Extract the (x, y) coordinate from the center of the cell holding the provided text.  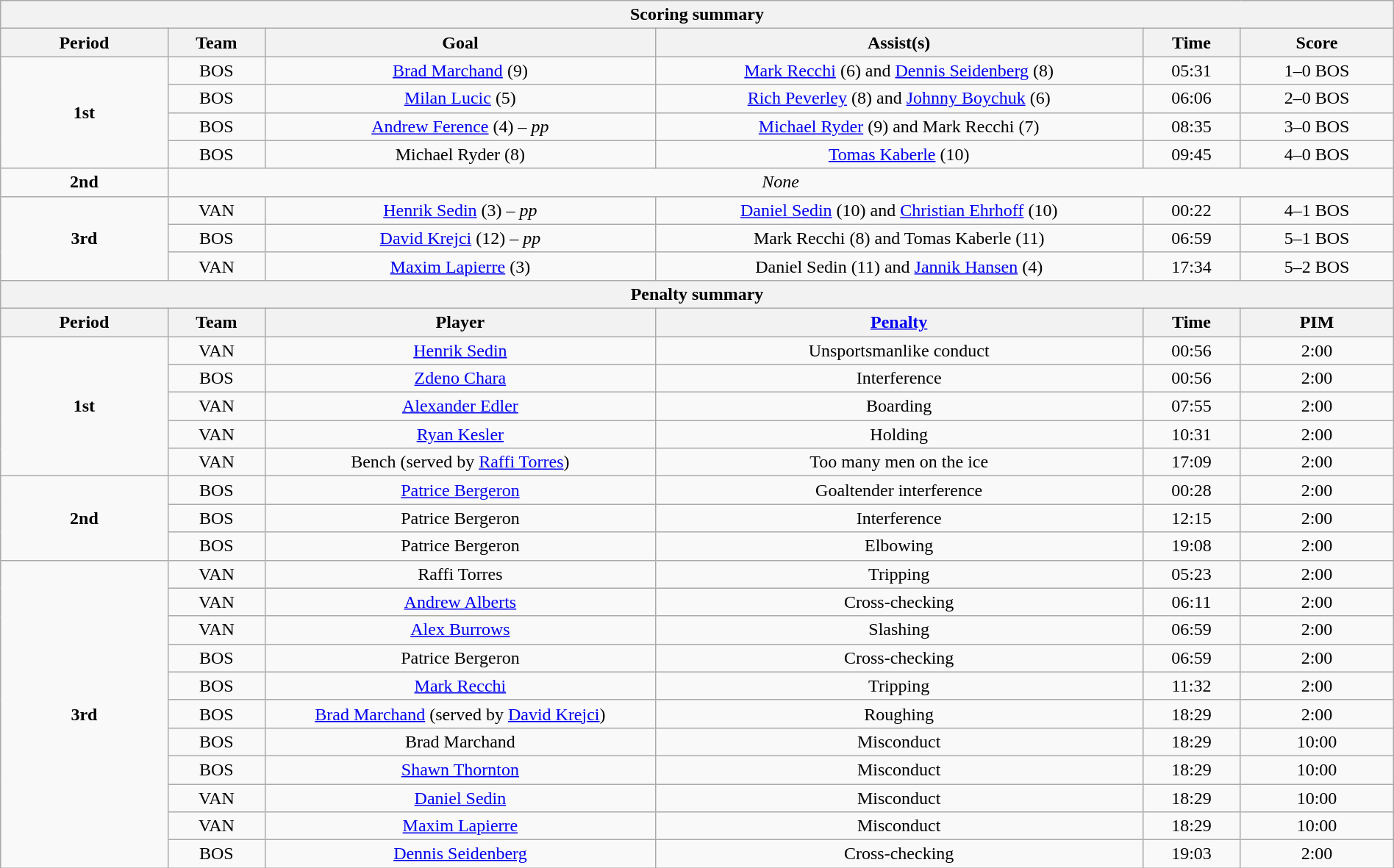
Henrik Sedin (3) – pp (460, 210)
3–0 BOS (1317, 126)
11:32 (1191, 686)
19:08 (1191, 546)
Goaltender interference (898, 490)
07:55 (1191, 406)
10:31 (1191, 434)
PIM (1317, 322)
12:15 (1191, 518)
Mark Recchi (6) and Dennis Seidenberg (8) (898, 71)
Andrew Ference (4) – pp (460, 126)
5–1 BOS (1317, 238)
Mark Recchi (8) and Tomas Kaberle (11) (898, 238)
17:34 (1191, 266)
06:11 (1191, 602)
Alex Burrows (460, 630)
Brad Marchand (460, 742)
Shawn Thornton (460, 770)
Scoring summary (697, 15)
Dennis Seidenberg (460, 854)
Henrik Sedin (460, 351)
Roughing (898, 714)
Maxim Lapierre (3) (460, 266)
Michael Ryder (9) and Mark Recchi (7) (898, 126)
Too many men on the ice (898, 462)
Elbowing (898, 546)
Michael Ryder (8) (460, 154)
00:22 (1191, 210)
Brad Marchand (served by David Krejci) (460, 714)
Unsportsmanlike conduct (898, 351)
Alexander Edler (460, 406)
None (781, 182)
Ryan Kesler (460, 434)
17:09 (1191, 462)
Tomas Kaberle (10) (898, 154)
Daniel Sedin (460, 797)
Mark Recchi (460, 686)
Holding (898, 434)
1–0 BOS (1317, 71)
Raffi Torres (460, 574)
19:03 (1191, 854)
05:23 (1191, 574)
5–2 BOS (1317, 266)
00:28 (1191, 490)
Penalty (898, 322)
4–1 BOS (1317, 210)
4–0 BOS (1317, 154)
Maxim Lapierre (460, 826)
09:45 (1191, 154)
Score (1317, 43)
Milan Lucic (5) (460, 98)
Slashing (898, 630)
Boarding (898, 406)
05:31 (1191, 71)
2–0 BOS (1317, 98)
Player (460, 322)
Daniel Sedin (10) and Christian Ehrhoff (10) (898, 210)
Brad Marchand (9) (460, 71)
Penalty summary (697, 294)
Goal (460, 43)
Rich Peverley (8) and Johnny Boychuk (6) (898, 98)
Andrew Alberts (460, 602)
Zdeno Chara (460, 379)
08:35 (1191, 126)
Assist(s) (898, 43)
Daniel Sedin (11) and Jannik Hansen (4) (898, 266)
David Krejci (12) – pp (460, 238)
06:06 (1191, 98)
Bench (served by Raffi Torres) (460, 462)
